Identify which cell holds the provided text, then report its (X, Y) central coordinate. 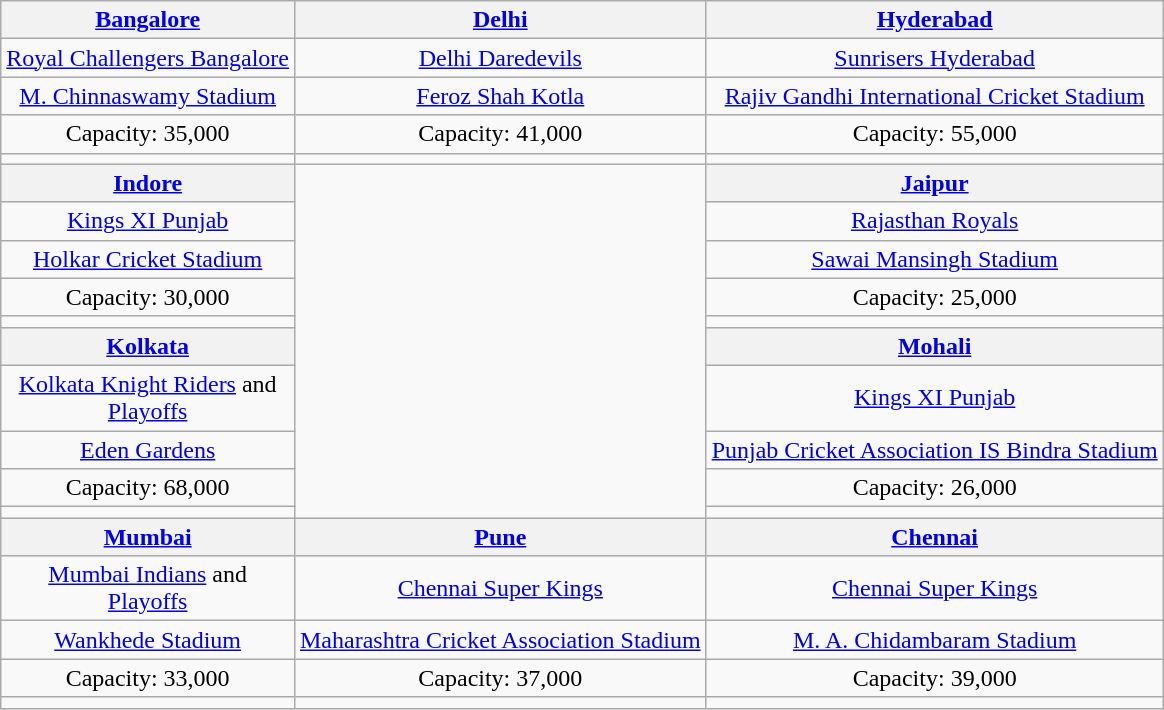
Capacity: 30,000 (148, 297)
Kolkata Knight Riders and Playoffs (148, 398)
M. Chinnaswamy Stadium (148, 96)
Capacity: 39,000 (934, 678)
Sunrisers Hyderabad (934, 58)
Capacity: 33,000 (148, 678)
Mohali (934, 346)
Punjab Cricket Association IS Bindra Stadium (934, 449)
Chennai (934, 537)
M. A. Chidambaram Stadium (934, 640)
Capacity: 37,000 (500, 678)
Wankhede Stadium (148, 640)
Capacity: 41,000 (500, 134)
Indore (148, 183)
Royal Challengers Bangalore (148, 58)
Holkar Cricket Stadium (148, 259)
Capacity: 26,000 (934, 488)
Maharashtra Cricket Association Stadium (500, 640)
Sawai Mansingh Stadium (934, 259)
Hyderabad (934, 20)
Rajasthan Royals (934, 221)
Jaipur (934, 183)
Capacity: 35,000 (148, 134)
Eden Gardens (148, 449)
Mumbai Indians and Playoffs (148, 588)
Delhi Daredevils (500, 58)
Mumbai (148, 537)
Capacity: 25,000 (934, 297)
Capacity: 55,000 (934, 134)
Bangalore (148, 20)
Pune (500, 537)
Kolkata (148, 346)
Rajiv Gandhi International Cricket Stadium (934, 96)
Capacity: 68,000 (148, 488)
Feroz Shah Kotla (500, 96)
Delhi (500, 20)
